Pinpoint the cell where the given text exists, returning its (X, Y) midpoint coordinate. 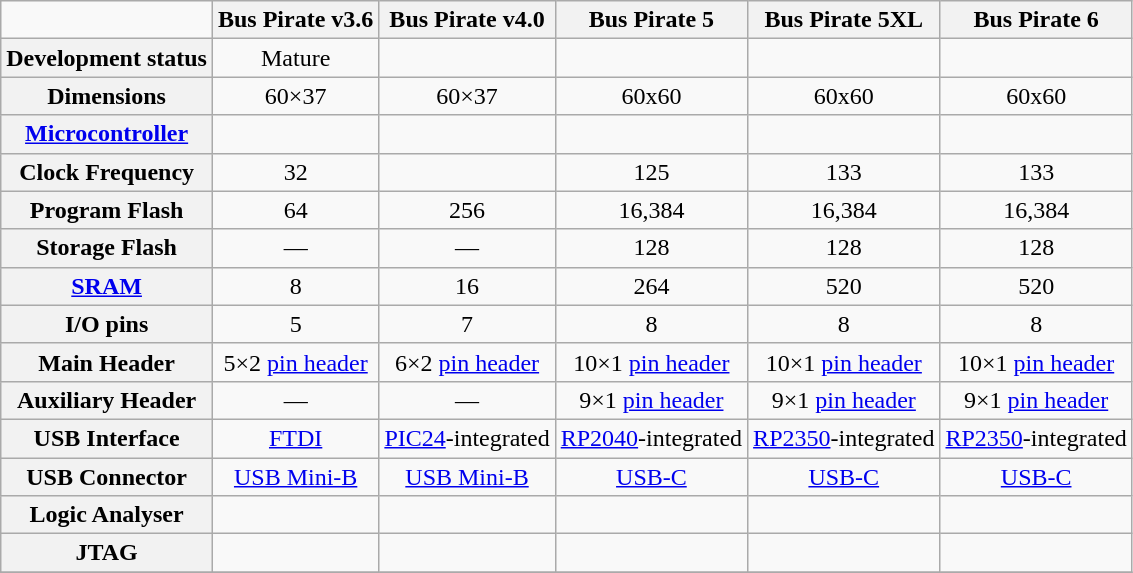
RP2040-integrated (651, 438)
Microcontroller (107, 134)
Clock Frequency (107, 172)
64 (295, 210)
32 (295, 172)
5 (295, 324)
264 (651, 286)
16 (467, 286)
Mature (295, 58)
6×2 pin header (467, 362)
Logic Analyser (107, 515)
Bus Pirate 5XL (844, 20)
Bus Pirate v3.6 (295, 20)
Bus Pirate 5 (651, 20)
USB Interface (107, 438)
Main Header (107, 362)
Bus Pirate v4.0 (467, 20)
Storage Flash (107, 248)
SRAM (107, 286)
Development status (107, 58)
PIC24-integrated (467, 438)
Auxiliary Header (107, 400)
Dimensions (107, 96)
USB Connector (107, 477)
I/O pins (107, 324)
Bus Pirate 6 (1036, 20)
125 (651, 172)
5×2 pin header (295, 362)
JTAG (107, 553)
256 (467, 210)
FTDI (295, 438)
Program Flash (107, 210)
7 (467, 324)
